Capture the cell that displays the provided text and extract its [X, Y] central coordinate. 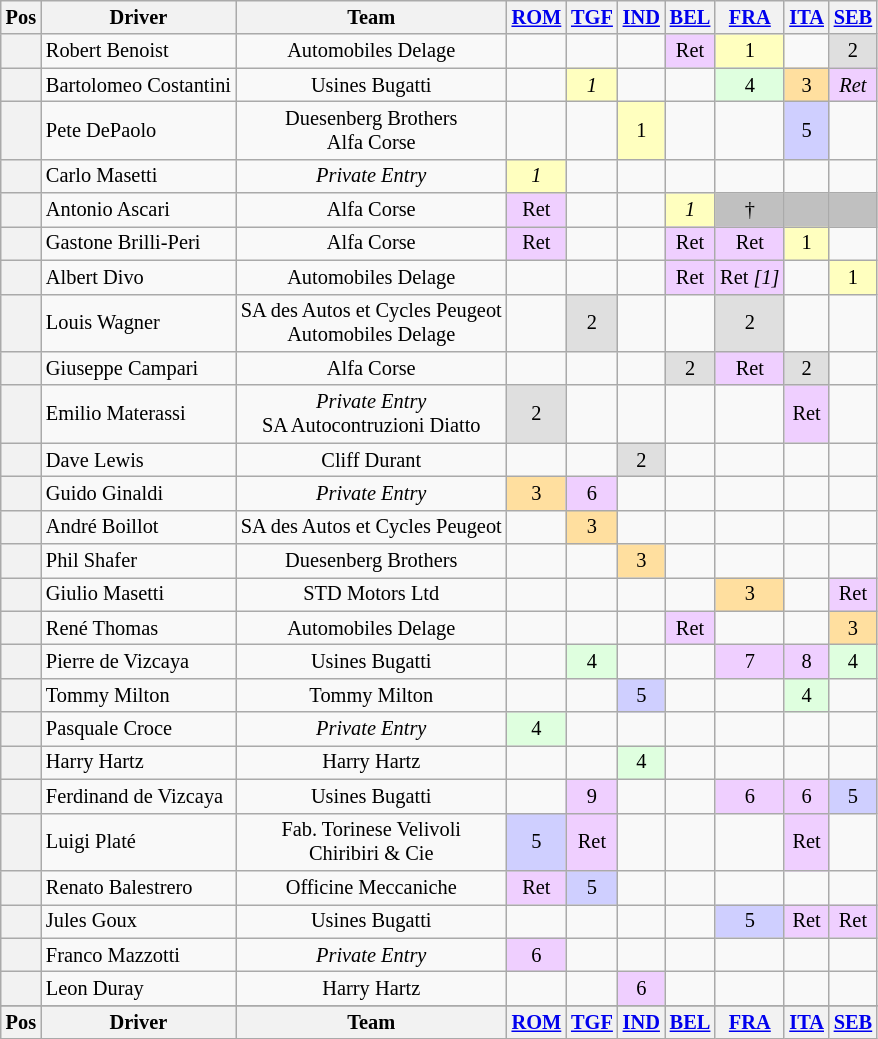
Robert Benoist [138, 51]
Duesenberg Brothers [372, 561]
René Thomas [138, 628]
Pasquale Croce [138, 729]
Ret [1] [750, 277]
Dave Lewis [138, 460]
Officine Meccaniche [372, 887]
Louis Wagner [138, 323]
Duesenberg BrothersAlfa Corse [372, 130]
† [750, 210]
Albert Divo [138, 277]
Franco Mazzotti [138, 955]
7 [750, 661]
Antonio Ascari [138, 210]
Bartolomeo Costantini [138, 85]
Renato Balestrero [138, 887]
Pete DePaolo [138, 130]
8 [806, 661]
Guido Ginaldi [138, 493]
Phil Shafer [138, 561]
Giuseppe Campari [138, 368]
Fab. Torinese VelivoliChiribiri & Cie [372, 842]
SA des Autos et Cycles PeugeotAutomobiles Delage [372, 323]
Jules Goux [138, 921]
Gastone Brilli-Peri [138, 243]
Private Entry SA Autocontruzioni Diatto [372, 414]
Emilio Materassi [138, 414]
STD Motors Ltd [372, 594]
Ferdinand de Vizcaya [138, 796]
Carlo Masetti [138, 176]
Giulio Masetti [138, 594]
Pierre de Vizcaya [138, 661]
9 [592, 796]
André Boillot [138, 527]
Luigi Platé [138, 842]
SA des Autos et Cycles Peugeot [372, 527]
Cliff Durant [372, 460]
Leon Duray [138, 988]
